From the cell containing the given text, extract its center point as [X, Y] coordinate. 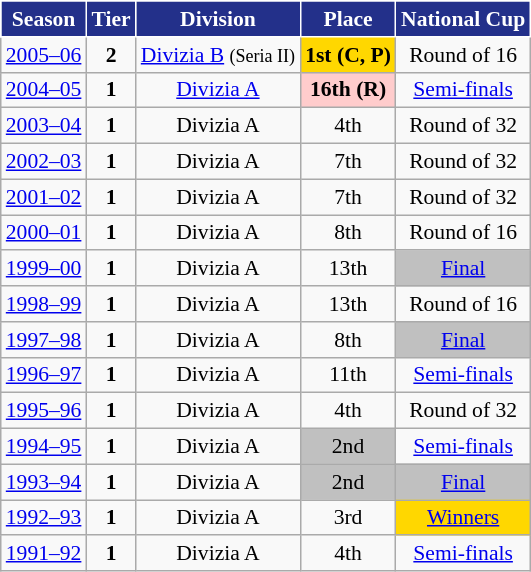
1997–98 [44, 340]
2004–05 [44, 90]
1991–92 [44, 554]
1999–00 [44, 269]
1995–96 [44, 411]
Divizia B (Seria II) [218, 55]
2000–01 [44, 233]
National Cup [463, 19]
1996–97 [44, 375]
2 [110, 55]
1994–95 [44, 447]
1st (C, P) [348, 55]
Tier [110, 19]
1992–93 [44, 518]
16th (R) [348, 90]
Winners [463, 518]
2001–02 [44, 197]
Division [218, 19]
2002–03 [44, 162]
1993–94 [44, 482]
11th [348, 375]
3rd [348, 518]
2005–06 [44, 55]
Season [44, 19]
Place [348, 19]
2003–04 [44, 126]
1998–99 [44, 304]
